For the text-containing cell, return its midpoint in [x, y] coordinate format. 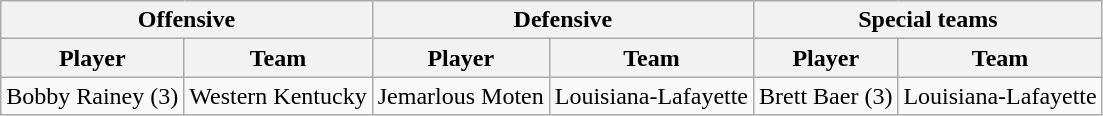
Brett Baer (3) [826, 96]
Western Kentucky [278, 96]
Jemarlous Moten [460, 96]
Defensive [562, 20]
Offensive [186, 20]
Bobby Rainey (3) [92, 96]
Special teams [928, 20]
